Locate the cell with the specified text and output its [x, y] center coordinate. 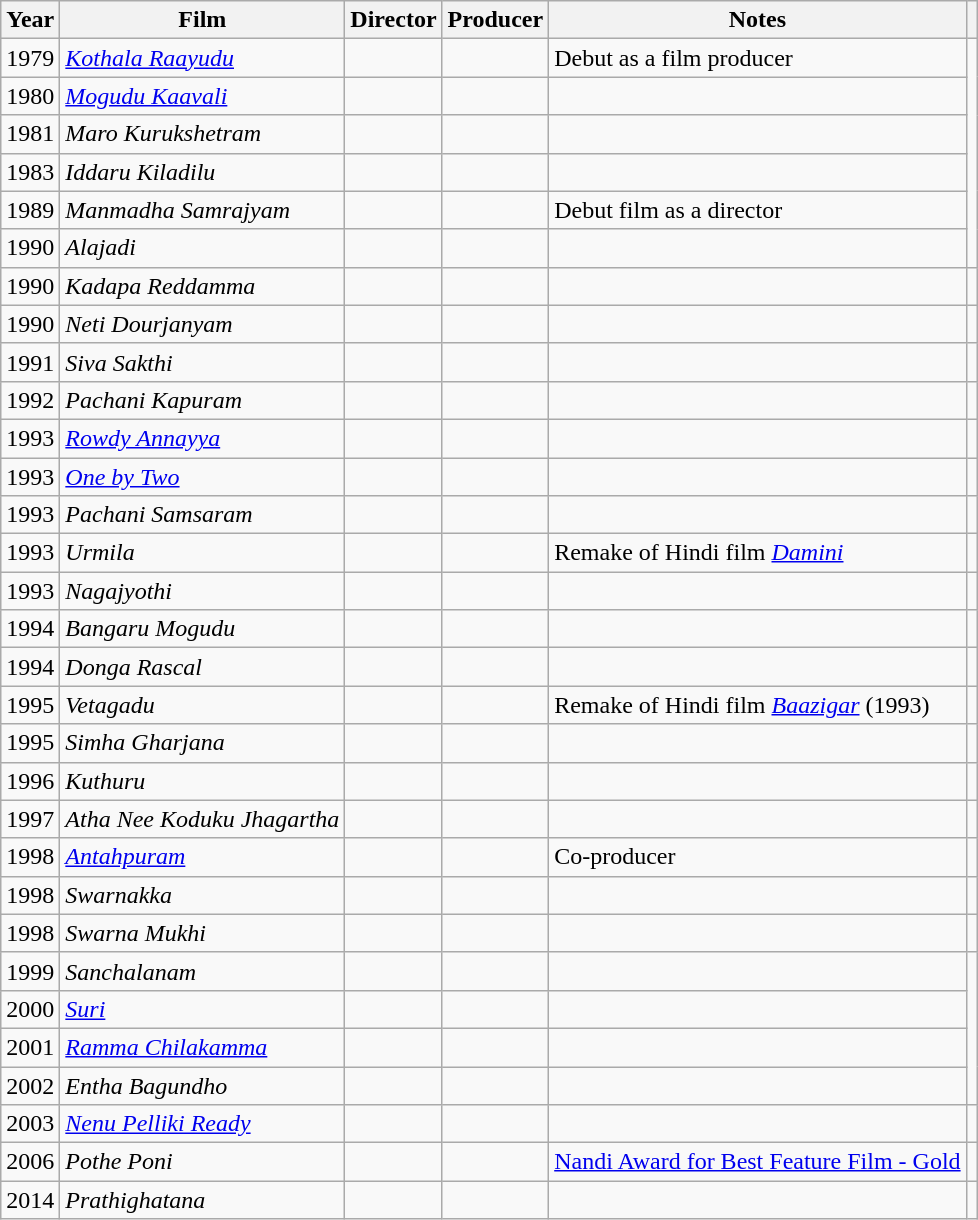
Neti Dourjanyam [202, 324]
Mogudu Kaavali [202, 96]
2014 [30, 1200]
Pachani Kapuram [202, 400]
Notes [758, 20]
Atha Nee Koduku Jhagartha [202, 819]
Ramma Chilakamma [202, 1047]
1983 [30, 172]
Alajadi [202, 248]
Suri [202, 1009]
Year [30, 20]
Prathighatana [202, 1200]
Sanchalanam [202, 971]
One by Two [202, 477]
Nagajyothi [202, 591]
2006 [30, 1162]
Swarna Mukhi [202, 933]
1981 [30, 134]
Kothala Raayudu [202, 58]
Film [202, 20]
1980 [30, 96]
Entha Bagundho [202, 1085]
Kuthuru [202, 781]
2000 [30, 1009]
Urmila [202, 553]
Antahpuram [202, 857]
Debut as a film producer [758, 58]
Producer [496, 20]
1996 [30, 781]
Kadapa Reddamma [202, 286]
Rowdy Annayya [202, 438]
Co-producer [758, 857]
Vetagadu [202, 705]
Donga Rascal [202, 667]
1997 [30, 819]
Maro Kurukshetram [202, 134]
Pothe Poni [202, 1162]
Simha Gharjana [202, 743]
Debut film as a director [758, 210]
2003 [30, 1124]
Swarnakka [202, 895]
1992 [30, 400]
1999 [30, 971]
Bangaru Mogudu [202, 629]
1989 [30, 210]
1979 [30, 58]
Iddaru Kiladilu [202, 172]
Nandi Award for Best Feature Film - Gold [758, 1162]
1991 [30, 362]
Director [394, 20]
Remake of Hindi film Baazigar (1993) [758, 705]
2002 [30, 1085]
2001 [30, 1047]
Siva Sakthi [202, 362]
Pachani Samsaram [202, 515]
Manmadha Samrajyam [202, 210]
Nenu Pelliki Ready [202, 1124]
Remake of Hindi film Damini [758, 553]
